Pinpoint the cell where the given text exists, returning its (x, y) midpoint coordinate. 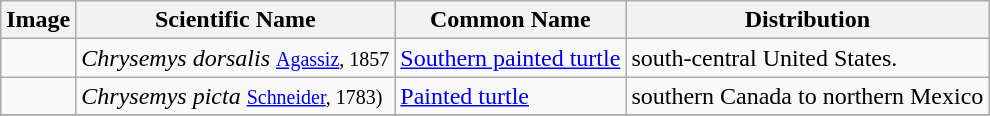
Distribution (808, 20)
Scientific Name (236, 20)
southern Canada to northern Mexico (808, 96)
south-central United States. (808, 58)
Chrysemys picta Schneider, 1783) (236, 96)
Painted turtle (510, 96)
Southern painted turtle (510, 58)
Common Name (510, 20)
Chrysemys dorsalis Agassiz, 1857 (236, 58)
Image (38, 20)
